Search for the cell housing the specified text and yield its (X, Y) center coordinate. 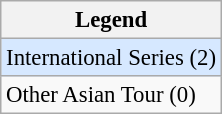
International Series (2) (112, 58)
Legend (112, 20)
Other Asian Tour (0) (112, 95)
